Scan for the cell matching the given text and deliver its [x, y] coordinate at center. 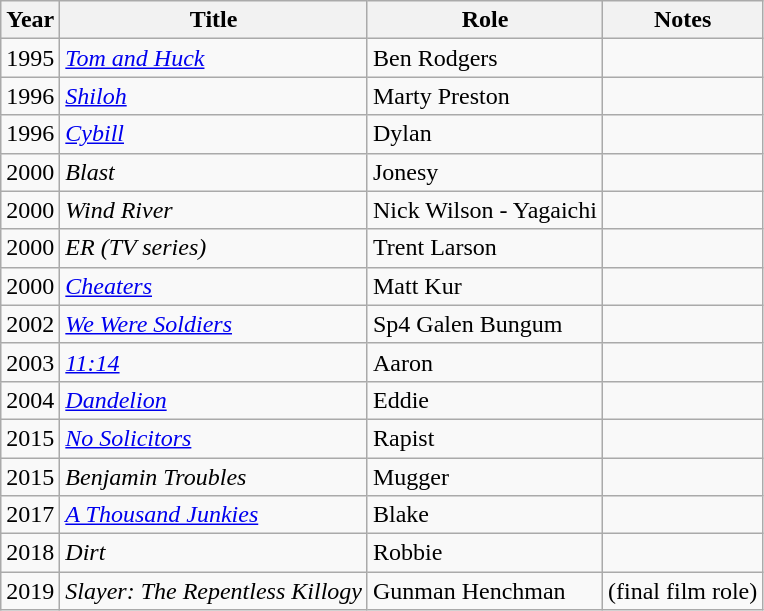
Rapist [484, 438]
Cheaters [214, 286]
Eddie [484, 400]
Aaron [484, 362]
Wind River [214, 210]
Gunman Henchman [484, 591]
Marty Preston [484, 96]
ER (TV series) [214, 248]
Mugger [484, 477]
Tom and Huck [214, 58]
Matt Kur [484, 286]
Jonesy [484, 172]
1995 [30, 58]
2018 [30, 553]
Ben Rodgers [484, 58]
Nick Wilson - Yagaichi [484, 210]
Sp4 Galen Bungum [484, 324]
2017 [30, 515]
Dylan [484, 134]
No Solicitors [214, 438]
(final film role) [682, 591]
We Were Soldiers [214, 324]
Robbie [484, 553]
Blast [214, 172]
Cybill [214, 134]
11:14 [214, 362]
A Thousand Junkies [214, 515]
2019 [30, 591]
Trent Larson [484, 248]
Blake [484, 515]
Title [214, 20]
Year [30, 20]
Slayer: The Repentless Killogy [214, 591]
2004 [30, 400]
2002 [30, 324]
Dirt [214, 553]
Dandelion [214, 400]
Role [484, 20]
Notes [682, 20]
Shiloh [214, 96]
2003 [30, 362]
Benjamin Troubles [214, 477]
